Extract the (X, Y) coordinate from the center of the cell holding the provided text.  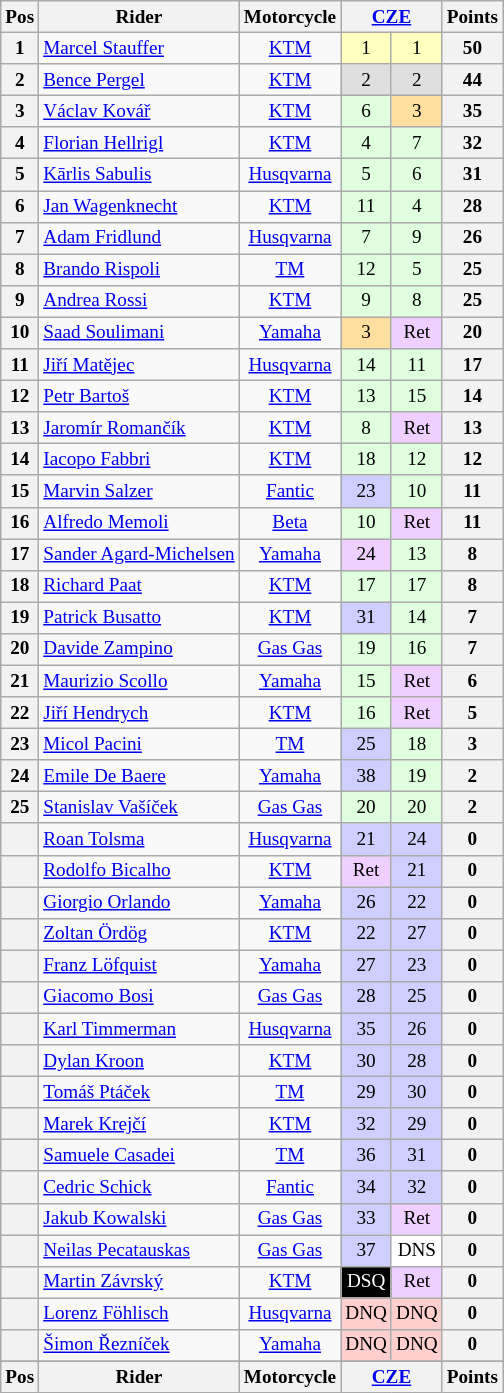
50 (472, 48)
Roan Tolsma (140, 839)
33 (366, 1219)
Jaromír Romančík (140, 428)
Rodolfo Bicalho (140, 871)
Jiří Matějec (140, 365)
Jan Wagenknecht (140, 206)
Micol Pacini (140, 744)
Emile De Baere (140, 776)
Bence Pergel (140, 80)
Maurizio Scollo (140, 681)
Florian Hellrigl (140, 143)
Šimon Řezníček (140, 1345)
Martin Závrský (140, 1282)
Dylan Kroon (140, 1061)
Giorgio Orlando (140, 902)
DSQ (366, 1282)
Zoltan Ördög (140, 934)
Marvin Salzer (140, 491)
34 (366, 1187)
Lorenz Föhlisch (140, 1314)
DNS (416, 1251)
Jiří Hendrych (140, 713)
37 (366, 1251)
Karl Timmerman (140, 1029)
Patrick Busatto (140, 618)
Marcel Stauffer (140, 48)
Cedric Schick (140, 1187)
Samuele Casadei (140, 1156)
Richard Paat (140, 586)
Neilas Pecatauskas (140, 1251)
Tomáš Ptáček (140, 1092)
Davide Zampino (140, 649)
44 (472, 80)
Adam Fridlund (140, 238)
Iacopo Fabbri (140, 460)
36 (366, 1156)
38 (366, 776)
Marek Krejčí (140, 1124)
Brando Rispoli (140, 270)
Kārlis Sabulis (140, 175)
Sander Agard-Michelsen (140, 554)
Franz Löfquist (140, 966)
Alfredo Memoli (140, 523)
Saad Soulimani (140, 333)
Petr Bartoš (140, 396)
Beta (290, 523)
Andrea Rossi (140, 301)
Václav Kovář (140, 111)
Giacomo Bosi (140, 997)
Stanislav Vašíček (140, 808)
Jakub Kowalski (140, 1219)
